Find where the given text appears and provide that cell's center as (X, Y) coordinate. 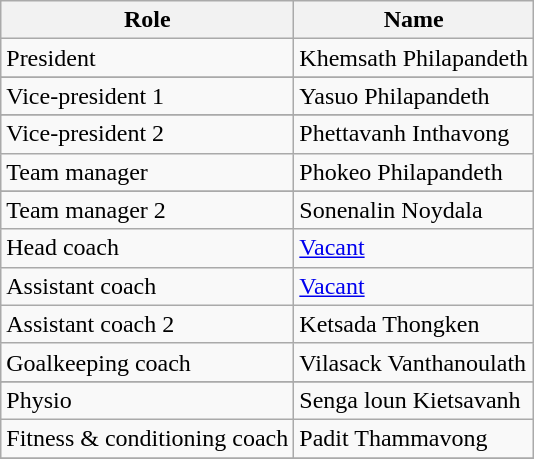
Head coach (148, 248)
Padit Thammavong (414, 438)
Assistant coach (148, 286)
Name (414, 20)
Physio (148, 400)
Vilasack Vanthanoulath (414, 362)
Goalkeeping coach (148, 362)
Team manager 2 (148, 210)
President (148, 58)
Role (148, 20)
Phettavanh Inthavong (414, 134)
Vice-president 2 (148, 134)
Sonenalin Noydala (414, 210)
Assistant coach 2 (148, 324)
Khemsath Philapandeth (414, 58)
Senga loun Kietsavanh (414, 400)
Team manager (148, 172)
Fitness & conditioning coach (148, 438)
Yasuo Philapandeth (414, 96)
Vice-president 1 (148, 96)
Phokeo Philapandeth (414, 172)
Ketsada Thongken (414, 324)
